Search for the cell housing the specified text and yield its [x, y] center coordinate. 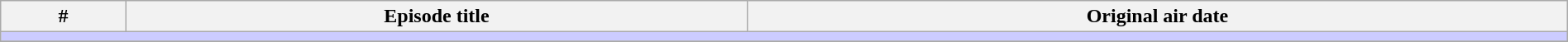
Episode title [437, 16]
# [64, 16]
Original air date [1158, 16]
